Extract the [X, Y] coordinate from the center of the cell holding the provided text.  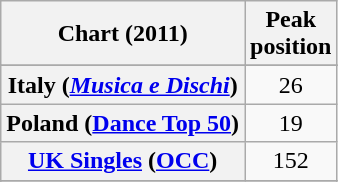
Poland (Dance Top 50) [123, 123]
UK Singles (OCC) [123, 161]
26 [291, 85]
Italy (Musica e Dischi) [123, 85]
152 [291, 161]
Peakposition [291, 34]
19 [291, 123]
Chart (2011) [123, 34]
